Scan for the cell matching the given text and deliver its [x, y] coordinate at center. 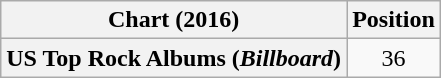
Position [394, 20]
36 [394, 58]
Chart (2016) [174, 20]
US Top Rock Albums (Billboard) [174, 58]
